Search for the cell housing the specified text and yield its (X, Y) center coordinate. 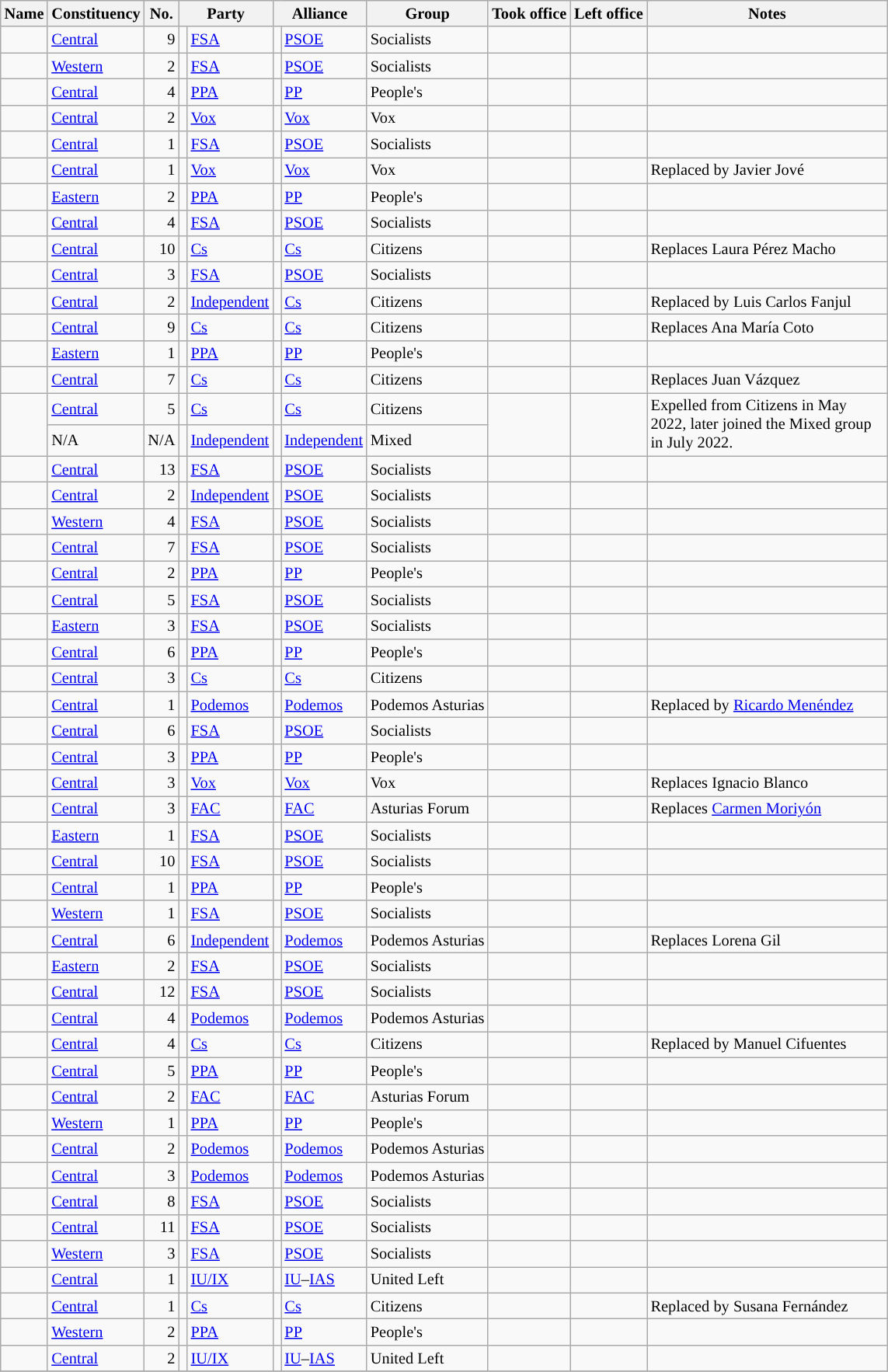
Party (225, 13)
8 (162, 1201)
Replaces Laura Pérez Macho (768, 249)
Replaced by Luis Carlos Fanjul (768, 301)
Name (25, 13)
Replaced by Javier Jové (768, 170)
Replaces Ignacio Blanco (768, 783)
11 (162, 1227)
Mixed (427, 440)
Replaces Juan Vázquez (768, 380)
Expelled from Citizens in May 2022, later joined the Mixed group in July 2022. (768, 424)
No. (162, 13)
Took office (529, 13)
Group (427, 13)
Notes (768, 13)
Replaces Ana María Coto (768, 327)
Replaced by Susana Fernández (768, 1306)
12 (162, 992)
Replaced by Ricardo Menéndez (768, 705)
Replaced by Manuel Cifuentes (768, 1044)
Alliance (320, 13)
Replaces Lorena Gil (768, 940)
Constituency (96, 13)
13 (162, 469)
Replaces Carmen Moriyón (768, 809)
Left office (609, 13)
